Extract the [X, Y] coordinate from the center of the cell holding the provided text.  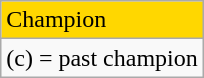
Champion [102, 20]
(c) = past champion [102, 58]
